Determine the (x, y) coordinate at the center of the cell enclosing the given text.  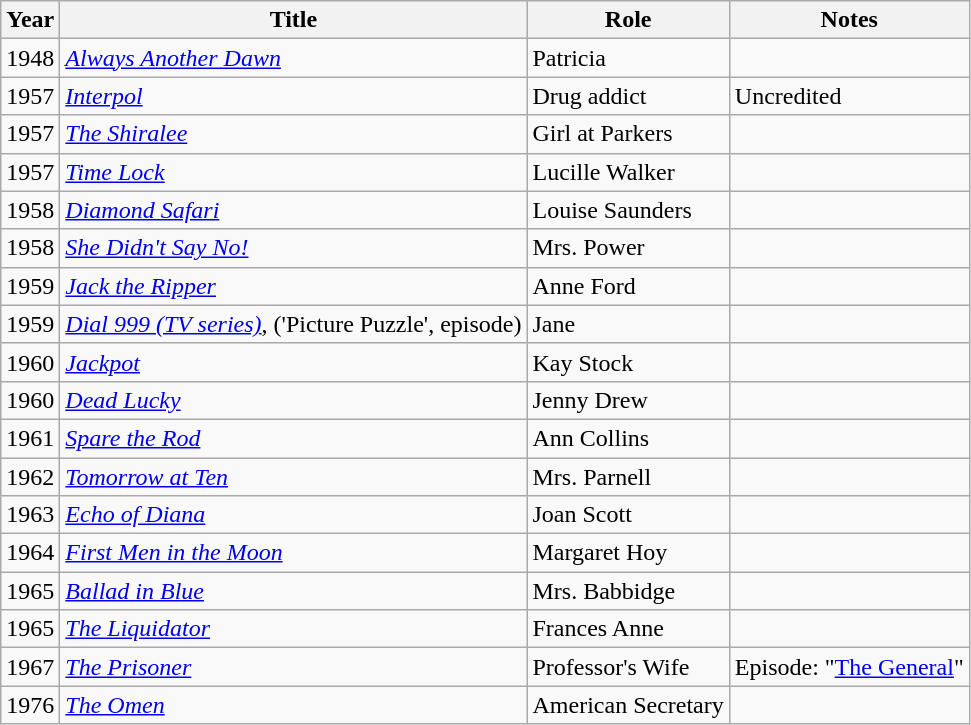
Tomorrow at Ten (294, 477)
Joan Scott (628, 515)
Frances Anne (628, 629)
Spare the Rod (294, 438)
Title (294, 20)
Time Lock (294, 172)
Louise Saunders (628, 210)
1962 (30, 477)
She Didn't Say No! (294, 248)
Dead Lucky (294, 400)
Ballad in Blue (294, 591)
Jenny Drew (628, 400)
1967 (30, 667)
Mrs. Power (628, 248)
Patricia (628, 58)
Uncredited (849, 96)
Episode: "The General" (849, 667)
American Secretary (628, 705)
The Prisoner (294, 667)
Year (30, 20)
1948 (30, 58)
Diamond Safari (294, 210)
The Liquidator (294, 629)
1964 (30, 553)
The Omen (294, 705)
Always Another Dawn (294, 58)
Drug addict (628, 96)
Jane (628, 324)
Lucille Walker (628, 172)
Notes (849, 20)
Role (628, 20)
Dial 999 (TV series), ('Picture Puzzle', episode) (294, 324)
The Shiralee (294, 134)
Kay Stock (628, 362)
Interpol (294, 96)
1976 (30, 705)
Margaret Hoy (628, 553)
First Men in the Moon (294, 553)
Girl at Parkers (628, 134)
Echo of Diana (294, 515)
Jackpot (294, 362)
Mrs. Babbidge (628, 591)
Ann Collins (628, 438)
1963 (30, 515)
1961 (30, 438)
Mrs. Parnell (628, 477)
Professor's Wife (628, 667)
Jack the Ripper (294, 286)
Anne Ford (628, 286)
